Locate the cell with the specified text and output its (X, Y) center coordinate. 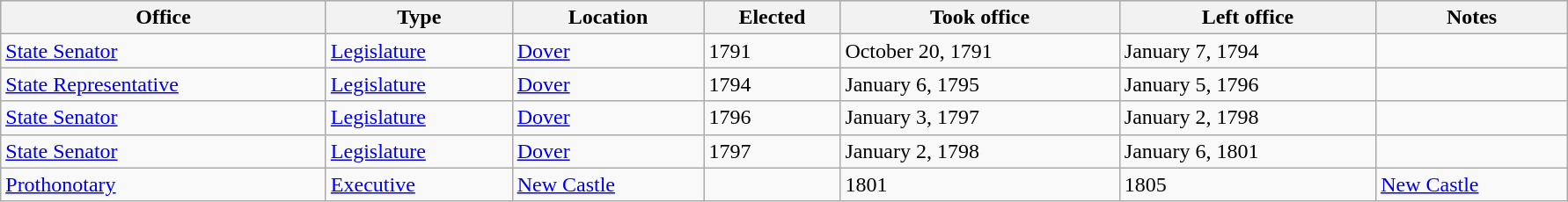
State Representative (164, 84)
January 6, 1801 (1248, 151)
Left office (1248, 18)
1801 (980, 184)
Type (419, 18)
January 3, 1797 (980, 118)
1797 (773, 151)
January 7, 1794 (1248, 51)
Notes (1472, 18)
1794 (773, 84)
October 20, 1791 (980, 51)
1791 (773, 51)
1805 (1248, 184)
Took office (980, 18)
January 6, 1795 (980, 84)
Location (608, 18)
January 5, 1796 (1248, 84)
Executive (419, 184)
Office (164, 18)
1796 (773, 118)
Prothonotary (164, 184)
Elected (773, 18)
